Search for the cell housing the specified text and yield its (X, Y) center coordinate. 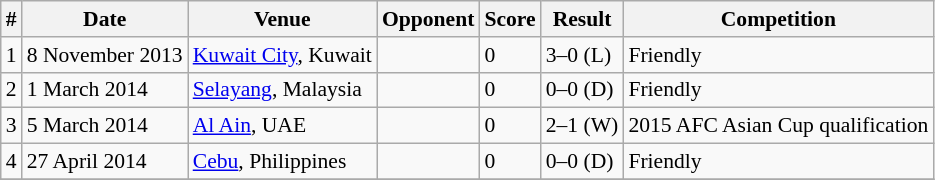
2–1 (W) (582, 126)
27 April 2014 (105, 162)
Cebu, Philippines (282, 162)
1 (12, 55)
Score (510, 19)
3 (12, 126)
Opponent (428, 19)
4 (12, 162)
Venue (282, 19)
2015 AFC Asian Cup qualification (778, 126)
3–0 (L) (582, 55)
Date (105, 19)
Selayang, Malaysia (282, 90)
1 March 2014 (105, 90)
Kuwait City, Kuwait (282, 55)
Al Ain, UAE (282, 126)
5 March 2014 (105, 126)
8 November 2013 (105, 55)
2 (12, 90)
Competition (778, 19)
# (12, 19)
Result (582, 19)
